Identify which cell holds the provided text, then report its [x, y] central coordinate. 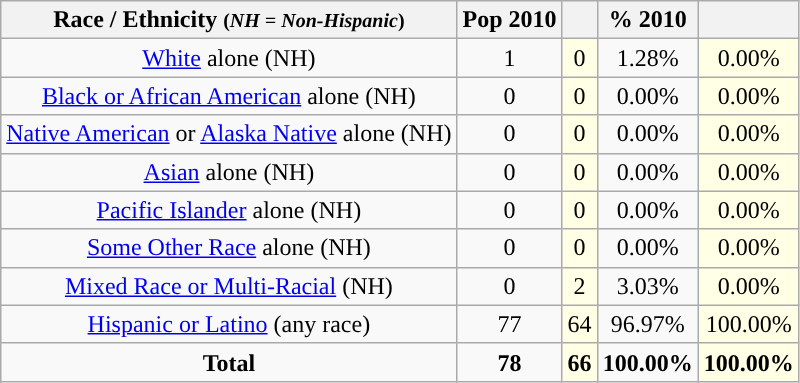
% 2010 [648, 20]
77 [510, 324]
1 [510, 58]
Some Other Race alone (NH) [229, 248]
Pacific Islander alone (NH) [229, 210]
1.28% [648, 58]
64 [580, 324]
Mixed Race or Multi-Racial (NH) [229, 286]
Black or African American alone (NH) [229, 96]
2 [580, 286]
Race / Ethnicity (NH = Non-Hispanic) [229, 20]
Asian alone (NH) [229, 172]
Pop 2010 [510, 20]
Total [229, 362]
Hispanic or Latino (any race) [229, 324]
White alone (NH) [229, 58]
3.03% [648, 286]
78 [510, 362]
66 [580, 362]
96.97% [648, 324]
Native American or Alaska Native alone (NH) [229, 134]
